Pinpoint the cell where the given text exists, returning its (x, y) midpoint coordinate. 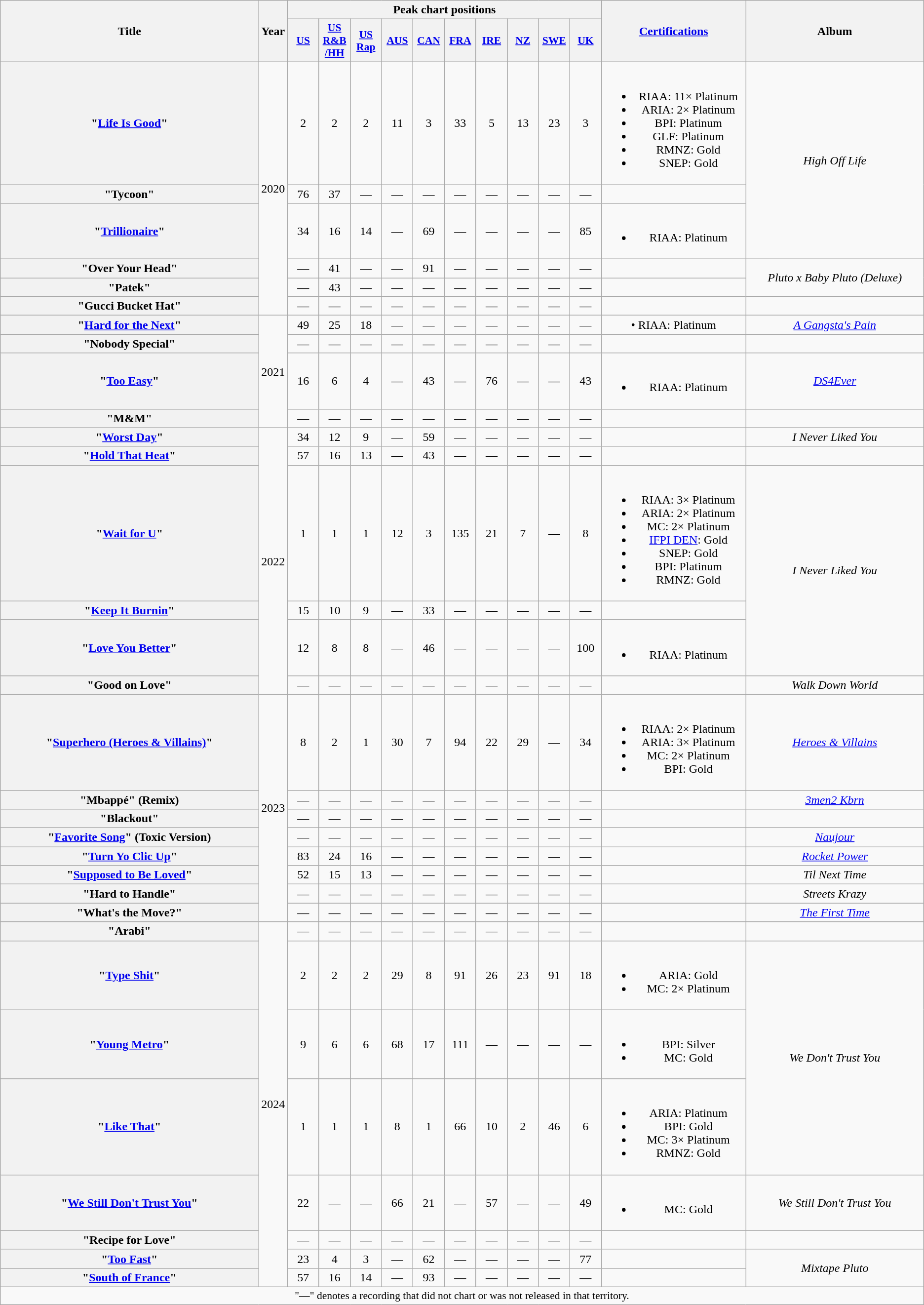
41 (335, 269)
NZ (523, 40)
ARIA: GoldMC: 2× Platinum (673, 975)
SWE (554, 40)
2024 (273, 1105)
"Nobody Special" (129, 344)
"Gucci Bucket Hat" (129, 306)
RIAA: 2× PlatinumARIA: 3× PlatinumMC: 2× PlatinumBPI: Gold (673, 742)
83 (303, 856)
3men2 Kbrn (835, 799)
77 (585, 1259)
"Trillionaire" (129, 231)
"—" denotes a recording that did not chart or was not released in that territory. (462, 1296)
RIAA: 11× PlatinumARIA: 2× PlatinumBPI: PlatinumGLF: PlatinumRMNZ: GoldSNEP: Gold (673, 123)
DS4Ever (835, 381)
2022 (273, 561)
24 (335, 856)
Heroes & Villains (835, 742)
37 (335, 194)
"Too Fast" (129, 1259)
Year (273, 32)
59 (429, 437)
"Young Metro" (129, 1044)
100 (585, 648)
MC: Gold (673, 1203)
"Tycoon" (129, 194)
"Favorite Song" (Toxic Version) (129, 837)
RIAA: 3× PlatinumARIA: 2× PlatinumMC: 2× PlatinumIFPI DEN: GoldSNEP: GoldBPI: PlatinumRMNZ: Gold (673, 533)
"Too Easy" (129, 381)
"Over Your Head" (129, 269)
"We Still Don't Trust You" (129, 1203)
A Gangsta's Pain (835, 325)
"Recipe for Love" (129, 1240)
Mixtape Pluto (835, 1268)
"Superhero (Heroes & Villains)" (129, 742)
USR&B/HH (335, 40)
25 (335, 325)
Streets Krazy (835, 894)
2021 (273, 371)
85 (585, 231)
Title (129, 32)
"Turn Yo Clic Up" (129, 856)
135 (461, 533)
11 (397, 123)
5 (492, 123)
Certifications (673, 32)
"Life Is Good" (129, 123)
US (303, 40)
"Hard to Handle" (129, 894)
"Good on Love" (129, 685)
"Patek" (129, 287)
"Blackout" (129, 819)
Rocket Power (835, 856)
IRE (492, 40)
2023 (273, 808)
69 (429, 231)
BPI: SilverMC: Gold (673, 1044)
52 (303, 875)
• RIAA: Platinum (673, 325)
62 (429, 1259)
2020 (273, 189)
94 (461, 742)
Pluto x Baby Pluto (Deluxe) (835, 278)
"Keep It Burnin" (129, 610)
17 (429, 1044)
111 (461, 1044)
We Don't Trust You (835, 1058)
CAN (429, 40)
"Worst Day" (129, 437)
93 (429, 1277)
Walk Down World (835, 685)
"Love You Better" (129, 648)
"Like That" (129, 1127)
"Mbappé" (Remix) (129, 799)
"What's the Move?" (129, 912)
"M&M" (129, 418)
"Hard for the Next" (129, 325)
FRA (461, 40)
"Wait for U" (129, 533)
"South of France" (129, 1277)
The First Time (835, 912)
"Arabi" (129, 931)
ARIA: PlatinumBPI: GoldMC: 3× PlatinumRMNZ: Gold (673, 1127)
Peak chart positions (444, 10)
"Supposed to Be Loved" (129, 875)
"Type Shit" (129, 975)
68 (397, 1044)
"Hold That Heat" (129, 456)
30 (397, 742)
High Off Life (835, 160)
Album (835, 32)
Naujour (835, 837)
UK (585, 40)
We Still Don't Trust You (835, 1203)
Til Next Time (835, 875)
USRap (366, 40)
AUS (397, 40)
26 (492, 975)
